Return (x, y) of the center of cell containing provided text 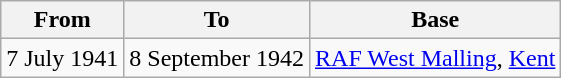
From (62, 20)
To (217, 20)
Base (436, 20)
RAF West Malling, Kent (436, 58)
7 July 1941 (62, 58)
8 September 1942 (217, 58)
